Extract the (X, Y) coordinate from the center of the cell holding the provided text.  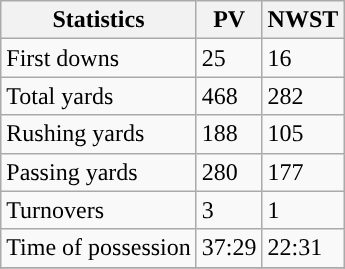
NWST (303, 20)
Turnovers (99, 210)
25 (229, 58)
16 (303, 58)
Total yards (99, 96)
PV (229, 20)
Rushing yards (99, 134)
Statistics (99, 20)
3 (229, 210)
Passing yards (99, 172)
37:29 (229, 248)
105 (303, 134)
1 (303, 210)
First downs (99, 58)
280 (229, 172)
177 (303, 172)
Time of possession (99, 248)
468 (229, 96)
22:31 (303, 248)
188 (229, 134)
282 (303, 96)
